For the text-containing cell, return its midpoint in [X, Y] coordinate format. 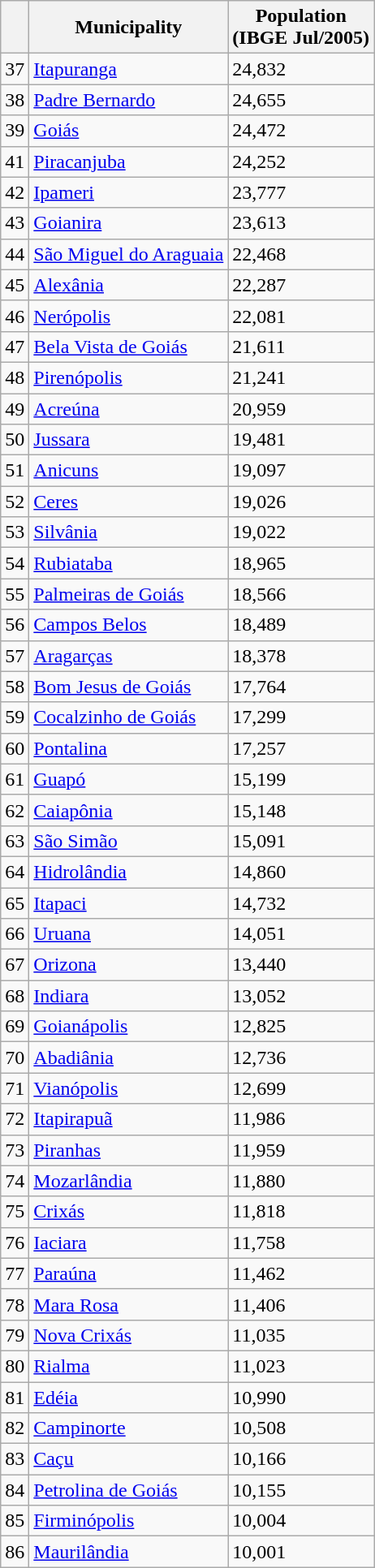
Bela Vista de Goiás [128, 347]
22,287 [301, 285]
Jussara [128, 440]
Guapó [128, 779]
81 [15, 1397]
75 [15, 1212]
20,959 [301, 408]
58 [15, 687]
78 [15, 1304]
46 [15, 316]
Goianápolis [128, 1027]
10,001 [301, 1552]
41 [15, 162]
76 [15, 1243]
43 [15, 223]
São Miguel do Araguaia [128, 254]
72 [15, 1119]
84 [15, 1490]
80 [15, 1366]
86 [15, 1552]
11,818 [301, 1212]
10,166 [301, 1459]
15,091 [301, 841]
61 [15, 779]
Population(IBGE Jul/2005) [301, 28]
Abadiânia [128, 1058]
11,959 [301, 1150]
52 [15, 502]
11,462 [301, 1273]
10,155 [301, 1490]
10,004 [301, 1521]
Pirenópolis [128, 377]
50 [15, 440]
45 [15, 285]
38 [15, 100]
64 [15, 872]
19,481 [301, 440]
Hidrolândia [128, 872]
57 [15, 656]
55 [15, 594]
18,965 [301, 563]
Maurilândia [128, 1552]
Piranhas [128, 1150]
11,035 [301, 1335]
17,764 [301, 687]
13,440 [301, 965]
Nova Crixás [128, 1335]
Nerópolis [128, 316]
13,052 [301, 996]
47 [15, 347]
Palmeiras de Goiás [128, 594]
15,199 [301, 779]
Cocalzinho de Goiás [128, 717]
37 [15, 69]
24,655 [301, 100]
Itapirapuã [128, 1119]
42 [15, 192]
65 [15, 903]
22,468 [301, 254]
18,489 [301, 625]
67 [15, 965]
21,241 [301, 377]
23,777 [301, 192]
Indiara [128, 996]
Mozarlândia [128, 1181]
59 [15, 717]
10,990 [301, 1397]
69 [15, 1027]
83 [15, 1459]
Rialma [128, 1366]
23,613 [301, 223]
Caiapônia [128, 810]
19,022 [301, 532]
14,051 [301, 934]
14,732 [301, 903]
56 [15, 625]
24,252 [301, 162]
11,880 [301, 1181]
68 [15, 996]
85 [15, 1521]
17,299 [301, 717]
Uruana [128, 934]
15,148 [301, 810]
53 [15, 532]
Ceres [128, 502]
82 [15, 1428]
12,825 [301, 1027]
Campinorte [128, 1428]
Caçu [128, 1459]
74 [15, 1181]
60 [15, 748]
48 [15, 377]
Anicuns [128, 471]
Acreúna [128, 408]
79 [15, 1335]
Campos Belos [128, 625]
Orizona [128, 965]
Alexânia [128, 285]
19,026 [301, 502]
11,023 [301, 1366]
Goiás [128, 131]
Paraúna [128, 1273]
44 [15, 254]
70 [15, 1058]
73 [15, 1150]
Itapaci [128, 903]
12,736 [301, 1058]
22,081 [301, 316]
Bom Jesus de Goiás [128, 687]
Vianópolis [128, 1088]
10,508 [301, 1428]
Crixás [128, 1212]
62 [15, 810]
19,097 [301, 471]
Petrolina de Goiás [128, 1490]
18,378 [301, 656]
71 [15, 1088]
Pontalina [128, 748]
39 [15, 131]
Itapuranga [128, 69]
17,257 [301, 748]
Padre Bernardo [128, 100]
24,832 [301, 69]
49 [15, 408]
Mara Rosa [128, 1304]
12,699 [301, 1088]
54 [15, 563]
63 [15, 841]
11,986 [301, 1119]
São Simão [128, 841]
18,566 [301, 594]
Municipality [128, 28]
Rubiataba [128, 563]
51 [15, 471]
Goianira [128, 223]
11,406 [301, 1304]
66 [15, 934]
Ipameri [128, 192]
Firminópolis [128, 1521]
Iaciara [128, 1243]
Piracanjuba [128, 162]
21,611 [301, 347]
Edéia [128, 1397]
Aragarças [128, 656]
77 [15, 1273]
24,472 [301, 131]
11,758 [301, 1243]
14,860 [301, 872]
Silvânia [128, 532]
